Return (x, y) of the center of cell containing provided text 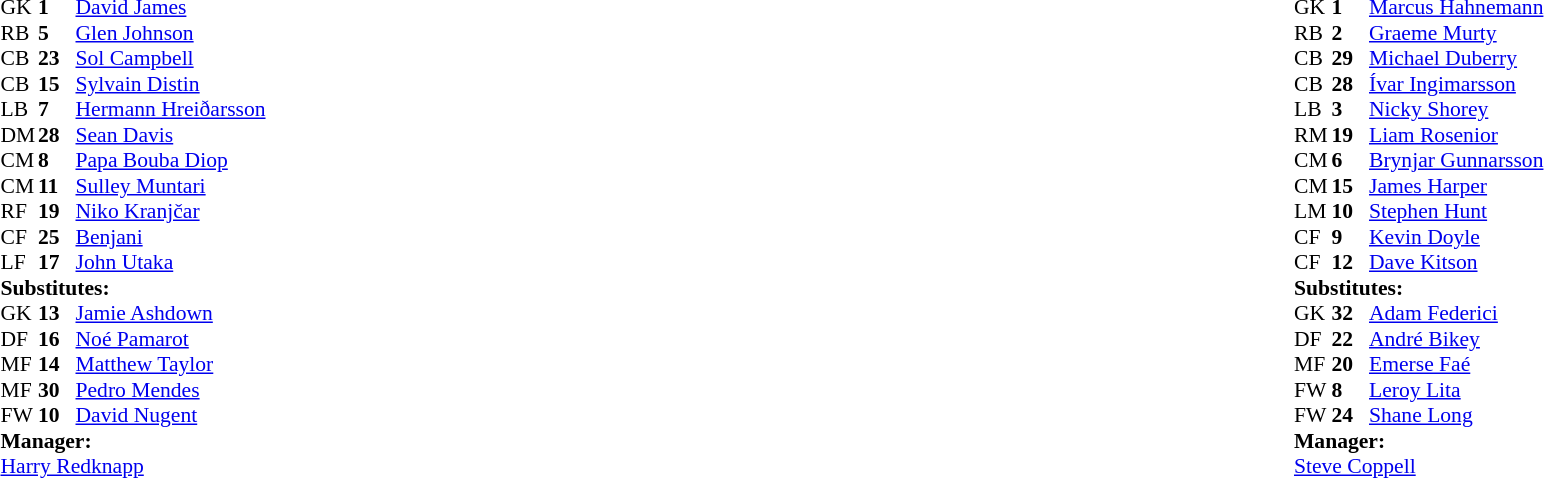
Graeme Murty (1456, 33)
DM (19, 135)
Sulley Muntari (171, 186)
RF (19, 211)
Glen Johnson (171, 33)
Nicky Shorey (1456, 109)
25 (57, 237)
29 (1350, 59)
Liam Rosenior (1456, 135)
John Utaka (171, 263)
Ívar Ingimarsson (1456, 84)
LM (1313, 211)
Sol Campbell (171, 59)
32 (1350, 313)
14 (57, 365)
Niko Kranjčar (171, 211)
James Harper (1456, 186)
11 (57, 186)
20 (1350, 365)
24 (1350, 415)
9 (1350, 237)
22 (1350, 339)
23 (57, 59)
David Nugent (171, 415)
Stephen Hunt (1456, 211)
2 (1350, 33)
5 (57, 33)
30 (57, 390)
Kevin Doyle (1456, 237)
Michael Duberry (1456, 59)
Pedro Mendes (171, 390)
13 (57, 313)
Sylvain Distin (171, 84)
Papa Bouba Diop (171, 161)
Benjani (171, 237)
7 (57, 109)
17 (57, 263)
6 (1350, 161)
16 (57, 339)
12 (1350, 263)
3 (1350, 109)
Noé Pamarot (171, 339)
Emerse Faé (1456, 365)
Leroy Lita (1456, 390)
LF (19, 263)
Hermann Hreiðarsson (171, 109)
Dave Kitson (1456, 263)
Shane Long (1456, 415)
RM (1313, 135)
Brynjar Gunnarsson (1456, 161)
Sean Davis (171, 135)
André Bikey (1456, 339)
Jamie Ashdown (171, 313)
Matthew Taylor (171, 365)
Adam Federici (1456, 313)
